For the text-containing cell, return its midpoint in [x, y] coordinate format. 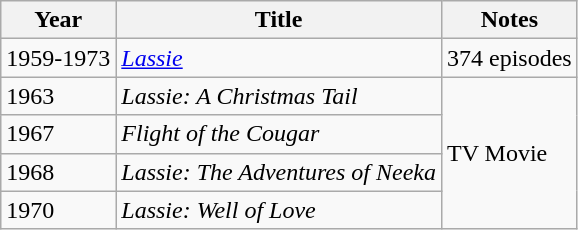
1963 [58, 96]
Flight of the Cougar [279, 134]
1959-1973 [58, 58]
Notes [509, 20]
Lassie: The Adventures of Neeka [279, 172]
1968 [58, 172]
Year [58, 20]
TV Movie [509, 153]
Lassie [279, 58]
Title [279, 20]
374 episodes [509, 58]
Lassie: Well of Love [279, 210]
Lassie: A Christmas Tail [279, 96]
1967 [58, 134]
1970 [58, 210]
